Extract the (x, y) coordinate from the center of the cell holding the provided text.  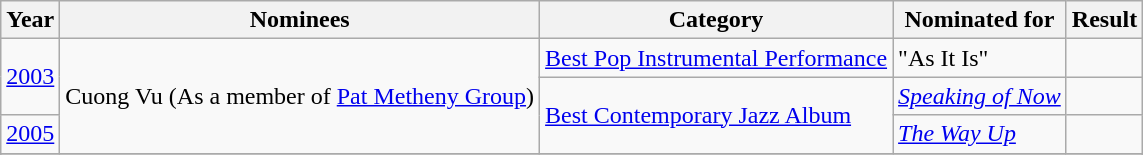
Category (716, 20)
Speaking of Now (980, 96)
2003 (30, 77)
Best Contemporary Jazz Album (716, 115)
2005 (30, 134)
The Way Up (980, 134)
"As It Is" (980, 58)
Nominated for (980, 20)
Year (30, 20)
Nominees (300, 20)
Best Pop Instrumental Performance (716, 58)
Cuong Vu (As a member of Pat Metheny Group) (300, 96)
Result (1104, 20)
